For the text-containing cell, return its midpoint in [X, Y] coordinate format. 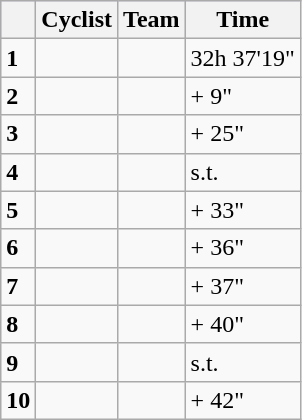
Team [152, 20]
+ 40" [242, 324]
6 [18, 248]
2 [18, 96]
+ 9" [242, 96]
3 [18, 134]
Cyclist [77, 20]
5 [18, 210]
+ 36" [242, 248]
10 [18, 400]
Time [242, 20]
32h 37'19" [242, 58]
4 [18, 172]
+ 42" [242, 400]
+ 33" [242, 210]
9 [18, 362]
+ 25" [242, 134]
7 [18, 286]
+ 37" [242, 286]
1 [18, 58]
8 [18, 324]
